Determine the (X, Y) coordinate at the center of the cell enclosing the given text.  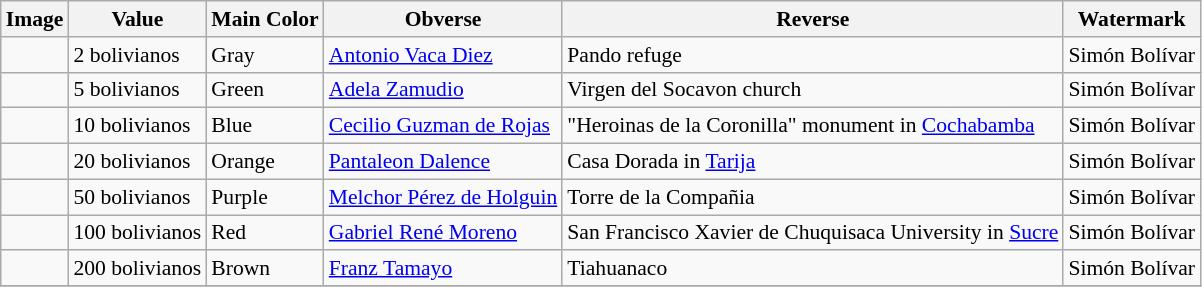
Pantaleon Dalence (444, 162)
Orange (264, 162)
Brown (264, 269)
Image (35, 19)
Gabriel René Moreno (444, 233)
200 bolivianos (137, 269)
San Francisco Xavier de Chuquisaca University in Sucre (812, 233)
Watermark (1132, 19)
"Heroinas de la Coronilla" monument in Cochabamba (812, 126)
Cecilio Guzman de Rojas (444, 126)
50 bolivianos (137, 197)
Purple (264, 197)
Green (264, 90)
Reverse (812, 19)
Red (264, 233)
Value (137, 19)
Gray (264, 55)
10 bolivianos (137, 126)
Franz Tamayo (444, 269)
Blue (264, 126)
Melchor Pérez de Holguin (444, 197)
Pando refuge (812, 55)
Virgen del Socavon church (812, 90)
100 bolivianos (137, 233)
Obverse (444, 19)
2 bolivianos (137, 55)
20 bolivianos (137, 162)
Antonio Vaca Diez (444, 55)
Tiahuanaco (812, 269)
5 bolivianos (137, 90)
Casa Dorada in Tarija (812, 162)
Torre de la Compañia (812, 197)
Main Color (264, 19)
Adela Zamudio (444, 90)
